Output the [X, Y] coordinate of the center of the cell containing the given text.  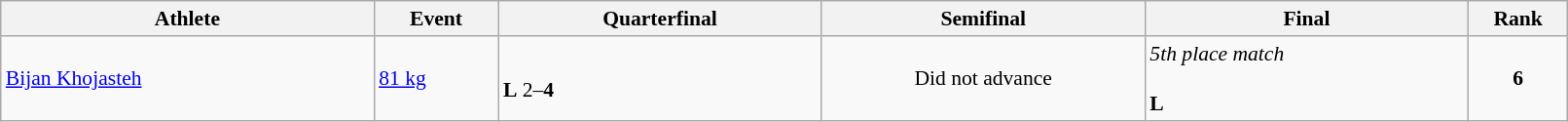
Bijan Khojasteh [187, 78]
Athlete [187, 19]
81 kg [436, 78]
6 [1518, 78]
L 2–4 [660, 78]
5th place matchL [1306, 78]
Rank [1518, 19]
Quarterfinal [660, 19]
Semifinal [983, 19]
Did not advance [983, 78]
Event [436, 19]
Final [1306, 19]
